Extract the [X, Y] coordinate from the center of the cell holding the provided text.  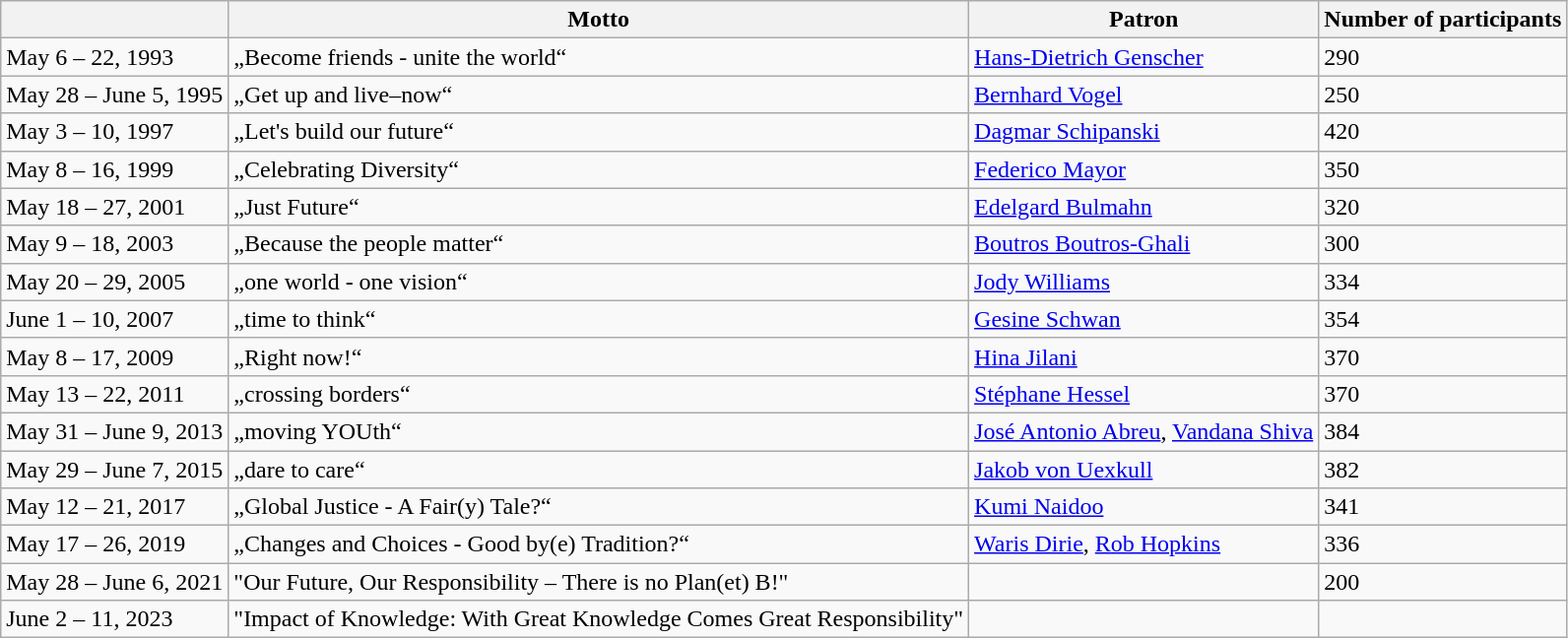
Jakob von Uexkull [1144, 470]
„one world - one vision“ [599, 282]
May 12 – 21, 2017 [114, 507]
May 8 – 17, 2009 [114, 356]
Waris Dirie, Rob Hopkins [1144, 544]
May 6 – 22, 1993 [114, 57]
„Right now!“ [599, 356]
Gesine Schwan [1144, 319]
May 31 – June 9, 2013 [114, 431]
300 [1443, 244]
Edelgard Bulmahn [1144, 207]
„Become friends - unite the world“ [599, 57]
320 [1443, 207]
May 9 – 18, 2003 [114, 244]
June 1 – 10, 2007 [114, 319]
250 [1443, 95]
„Get up and live–now“ [599, 95]
„time to think“ [599, 319]
Kumi Naidoo [1144, 507]
Bernhard Vogel [1144, 95]
June 2 – 11, 2023 [114, 619]
420 [1443, 132]
Federico Mayor [1144, 169]
336 [1443, 544]
Jody Williams [1144, 282]
Number of participants [1443, 20]
Boutros Boutros-Ghali [1144, 244]
„Because the people matter“ [599, 244]
Hina Jilani [1144, 356]
May 17 – 26, 2019 [114, 544]
May 8 – 16, 1999 [114, 169]
Patron [1144, 20]
May 20 – 29, 2005 [114, 282]
May 13 – 22, 2011 [114, 394]
Hans-Dietrich Genscher [1144, 57]
May 28 – June 6, 2021 [114, 582]
„moving YOUth“ [599, 431]
"Impact of Knowledge: With Great Knowledge Comes Great Responsibility" [599, 619]
350 [1443, 169]
May 28 – June 5, 1995 [114, 95]
May 3 – 10, 1997 [114, 132]
290 [1443, 57]
341 [1443, 507]
Stéphane Hessel [1144, 394]
„Celebrating Diversity“ [599, 169]
334 [1443, 282]
382 [1443, 470]
200 [1443, 582]
384 [1443, 431]
„crossing borders“ [599, 394]
"Our Future, Our Responsibility – There is no Plan(et) B!" [599, 582]
José Antonio Abreu, Vandana Shiva [1144, 431]
„dare to care“ [599, 470]
„Just Future“ [599, 207]
Motto [599, 20]
Dagmar Schipanski [1144, 132]
May 29 – June 7, 2015 [114, 470]
„Changes and Choices - Good by(e) Tradition?“ [599, 544]
354 [1443, 319]
„Let's build our future“ [599, 132]
„Global Justice - A Fair(y) Tale?“ [599, 507]
May 18 – 27, 2001 [114, 207]
